From the cell containing the given text, extract its center point as (x, y) coordinate. 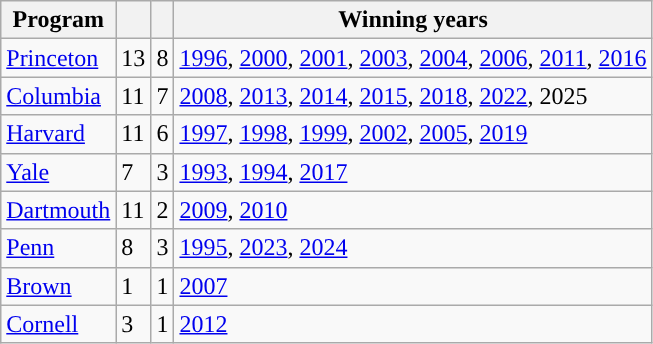
Yale (58, 172)
Program (58, 20)
2 (162, 210)
1996, 2000, 2001, 2003, 2004, 2006, 2011, 2016 (413, 58)
2009, 2010 (413, 210)
Brown (58, 286)
2012 (413, 324)
1995, 2023, 2024 (413, 248)
6 (162, 134)
Dartmouth (58, 210)
Columbia (58, 96)
Penn (58, 248)
2007 (413, 286)
1997, 1998, 1999, 2002, 2005, 2019 (413, 134)
2008, 2013, 2014, 2015, 2018, 2022, 2025 (413, 96)
Cornell (58, 324)
13 (134, 58)
1993, 1994, 2017 (413, 172)
Princeton (58, 58)
Harvard (58, 134)
Winning years (413, 20)
